Return [X, Y] of the center of cell containing provided text 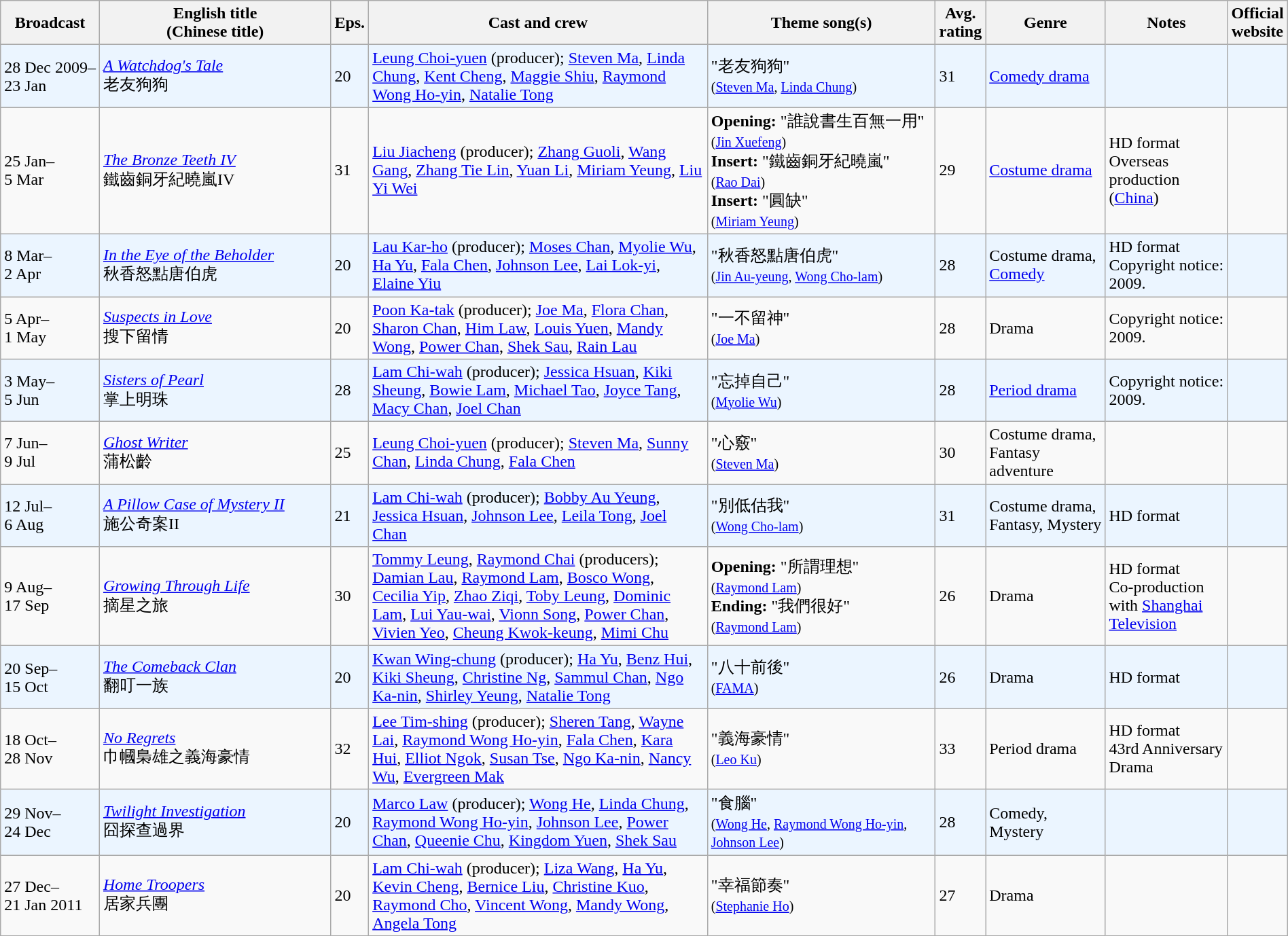
"別低估我" (Wong Cho-lam) [821, 516]
English title (Chinese title) [215, 23]
27 Dec–21 Jan 2011 [50, 895]
33 [961, 749]
18 Oct–28 Nov [50, 749]
Leung Choi-yuen (producer); Steven Ma, Sunny Chan, Linda Chung, Fala Chen [538, 453]
Poon Ka-tak (producer); Joe Ma, Flora Chan, Sharon Chan, Him Law, Louis Yuen, Mandy Wong, Power Chan, Shek Sau, Rain Lau [538, 327]
8 Mar–2 Apr [50, 265]
25 [350, 453]
Lam Chi-wah (producer); Liza Wang, Ha Yu, Kevin Cheng, Bernice Liu, Christine Kuo, Raymond Cho, Vincent Wong, Mandy Wong, Angela Tong [538, 895]
Costume drama, Comedy [1045, 265]
Suspects in Love搜下留情 [215, 327]
5 Apr–1 May [50, 327]
"食腦" (Wong He, Raymond Wong Ho-yin, Johnson Lee) [821, 822]
Lam Chi-wah (producer); Jessica Hsuan, Kiki Sheung, Bowie Lam, Michael Tao, Joyce Tang, Macy Chan, Joel Chan [538, 391]
HD format43rd Anniversary Drama [1166, 749]
The Bronze Teeth IV鐵齒銅牙紀曉嵐IV [215, 171]
21 [350, 516]
HD formatCopyright notice: 2009. [1166, 265]
The Comeback Clan 翻叮一族 [215, 677]
Kwan Wing-chung (producer); Ha Yu, Benz Hui, Kiki Sheung, Christine Ng, Sammul Chan, Ngo Ka-nin, Shirley Yeung, Natalie Tong [538, 677]
"義海豪情" (Leo Ku) [821, 749]
No Regrets 巾幗梟雄之義海豪情 [215, 749]
Theme song(s) [821, 23]
"心竅"(Steven Ma) [821, 453]
Sisters of Pearl掌上明珠 [215, 391]
Costume drama [1045, 171]
29 Nov–24 Dec [50, 822]
12 Jul–6 Aug [50, 516]
Broadcast [50, 23]
27 [961, 895]
"幸福節奏"(Stephanie Ho) [821, 895]
Comedy, Mystery [1045, 822]
Opening: "所謂理想"(Raymond Lam) Ending: "我們很好" (Raymond Lam) [821, 596]
29 [961, 171]
HD formatCo-production with Shanghai Television [1166, 596]
Comedy drama [1045, 76]
Costume drama, Fantasy, Mystery [1045, 516]
7 Jun–9 Jul [50, 453]
Lam Chi-wah (producer); Bobby Au Yeung, Jessica Hsuan, Johnson Lee, Leila Tong, Joel Chan [538, 516]
Liu Jiacheng (producer); Zhang Guoli, Wang Gang, Zhang Tie Lin, Yuan Li, Miriam Yeung, Liu Yi Wei [538, 171]
Marco Law (producer); Wong He, Linda Chung, Raymond Wong Ho-yin, Johnson Lee, Power Chan, Queenie Chu, Kingdom Yuen, Shek Sau [538, 822]
Growing Through Life摘星之旅 [215, 596]
Genre [1045, 23]
Official website [1257, 23]
28 Dec 2009–23 Jan [50, 76]
20 Sep–15 Oct [50, 677]
Avg. rating [961, 23]
"秋香怒點唐伯虎"(Jin Au-yeung, Wong Cho-lam) [821, 265]
"一不留神"(Joe Ma) [821, 327]
Notes [1166, 23]
Leung Choi-yuen (producer); Steven Ma, Linda Chung, Kent Cheng, Maggie Shiu, Raymond Wong Ho-yin, Natalie Tong [538, 76]
HD formatOverseas production (China) [1166, 171]
Ghost Writer蒲松齡 [215, 453]
Home Troopers居家兵團 [215, 895]
In the Eye of the Beholder秋香怒點唐伯虎 [215, 265]
"忘掉自己" (Myolie Wu) [821, 391]
Costume drama, Fantasy adventure [1045, 453]
32 [350, 749]
Eps. [350, 23]
25 Jan–5 Mar [50, 171]
3 May–5 Jun [50, 391]
A Watchdog's Tale老友狗狗 [215, 76]
Opening: "誰說書生百無一用"(Jin Xuefeng)Insert: "鐵齒銅牙紀曉嵐"(Rao Dai)Insert: "圓缺"(Miriam Yeung) [821, 171]
9 Aug–17 Sep [50, 596]
Twilight Investigation 囧探查過界 [215, 822]
Cast and crew [538, 23]
A Pillow Case of Mystery II施公奇案II [215, 516]
"八十前後" (FAMA) [821, 677]
Lau Kar-ho (producer); Moses Chan, Myolie Wu, Ha Yu, Fala Chen, Johnson Lee, Lai Lok-yi, Elaine Yiu [538, 265]
"老友狗狗"(Steven Ma, Linda Chung) [821, 76]
